Determine the [x, y] coordinate at the center of the cell enclosing the given text.  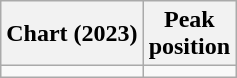
Peakposition [189, 34]
Chart (2023) [72, 34]
